Extract the [x, y] coordinate from the center of the cell holding the provided text.  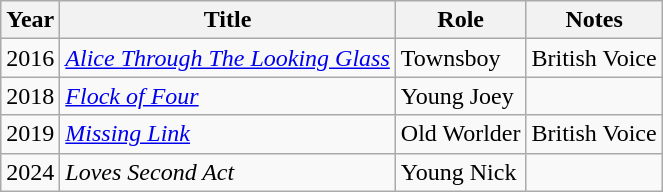
Year [30, 20]
2016 [30, 58]
Young Nick [460, 172]
2018 [30, 96]
Old Worlder [460, 134]
Loves Second Act [228, 172]
Young Joey [460, 96]
Title [228, 20]
Townsboy [460, 58]
Missing Link [228, 134]
Flock of Four [228, 96]
Alice Through The Looking Glass [228, 58]
Notes [594, 20]
Role [460, 20]
2019 [30, 134]
2024 [30, 172]
